Determine the [X, Y] coordinate at the center of the cell enclosing the given text.  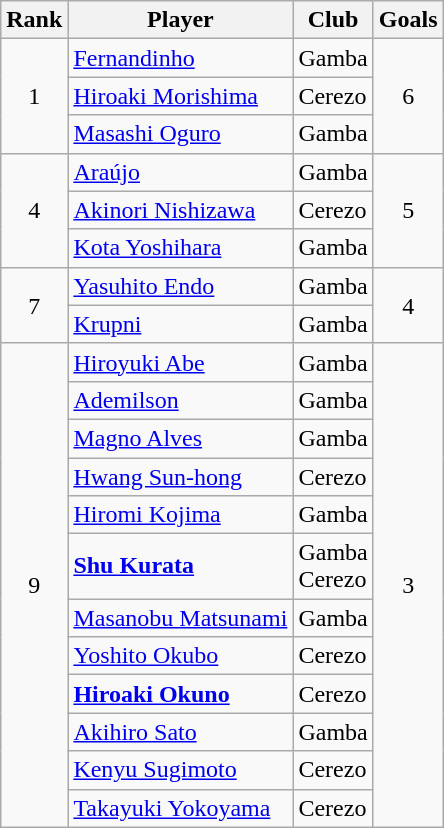
Takayuki Yokoyama [180, 808]
Hwang Sun-hong [180, 477]
Shu Kurata [180, 566]
Masashi Oguro [180, 134]
Yasuhito Endo [180, 286]
Hiroaki Okuno [180, 694]
6 [408, 96]
Krupni [180, 324]
Magno Alves [180, 438]
9 [34, 585]
7 [34, 305]
Player [180, 20]
Kenyu Sugimoto [180, 770]
GambaCerezo [333, 566]
Fernandinho [180, 58]
Rank [34, 20]
3 [408, 585]
1 [34, 96]
Goals [408, 20]
Club [333, 20]
Akihiro Sato [180, 732]
Masanobu Matsunami [180, 618]
Yoshito Okubo [180, 656]
Akinori Nishizawa [180, 210]
Hiromi Kojima [180, 515]
Hiroyuki Abe [180, 362]
Araújo [180, 172]
Ademilson [180, 400]
5 [408, 210]
Hiroaki Morishima [180, 96]
Kota Yoshihara [180, 248]
